Pinpoint the cell where the given text exists, returning its [X, Y] midpoint coordinate. 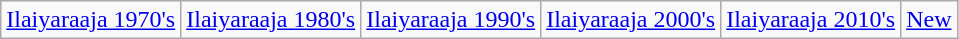
Ilaiyaraaja 1980's [271, 20]
Ilaiyaraaja 1990's [451, 20]
New [929, 20]
Ilaiyaraaja 2010's [811, 20]
Ilaiyaraaja 1970's [91, 20]
Ilaiyaraaja 2000's [631, 20]
